Detect which cell encompasses the target text, then output its [x, y] center coordinate. 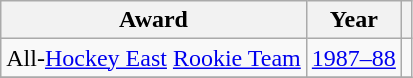
Year [354, 20]
All-Hockey East Rookie Team [154, 58]
1987–88 [354, 58]
Award [154, 20]
